Extract the [x, y] coordinate from the center of the cell holding the provided text.  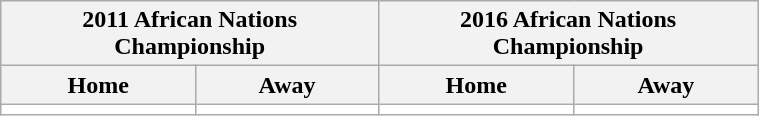
2016 African Nations Championship [568, 34]
2011 African Nations Championship [190, 34]
